For the text-containing cell, return its midpoint in (X, Y) coordinate format. 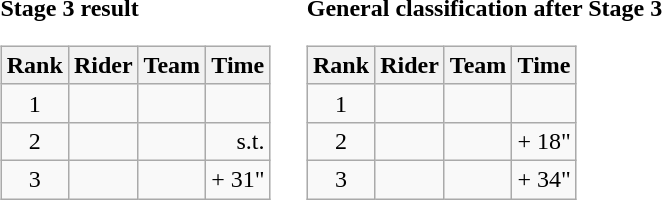
+ 34" (544, 179)
s.t. (238, 141)
+ 31" (238, 179)
+ 18" (544, 141)
